Extract the [X, Y] coordinate from the center of the cell holding the provided text.  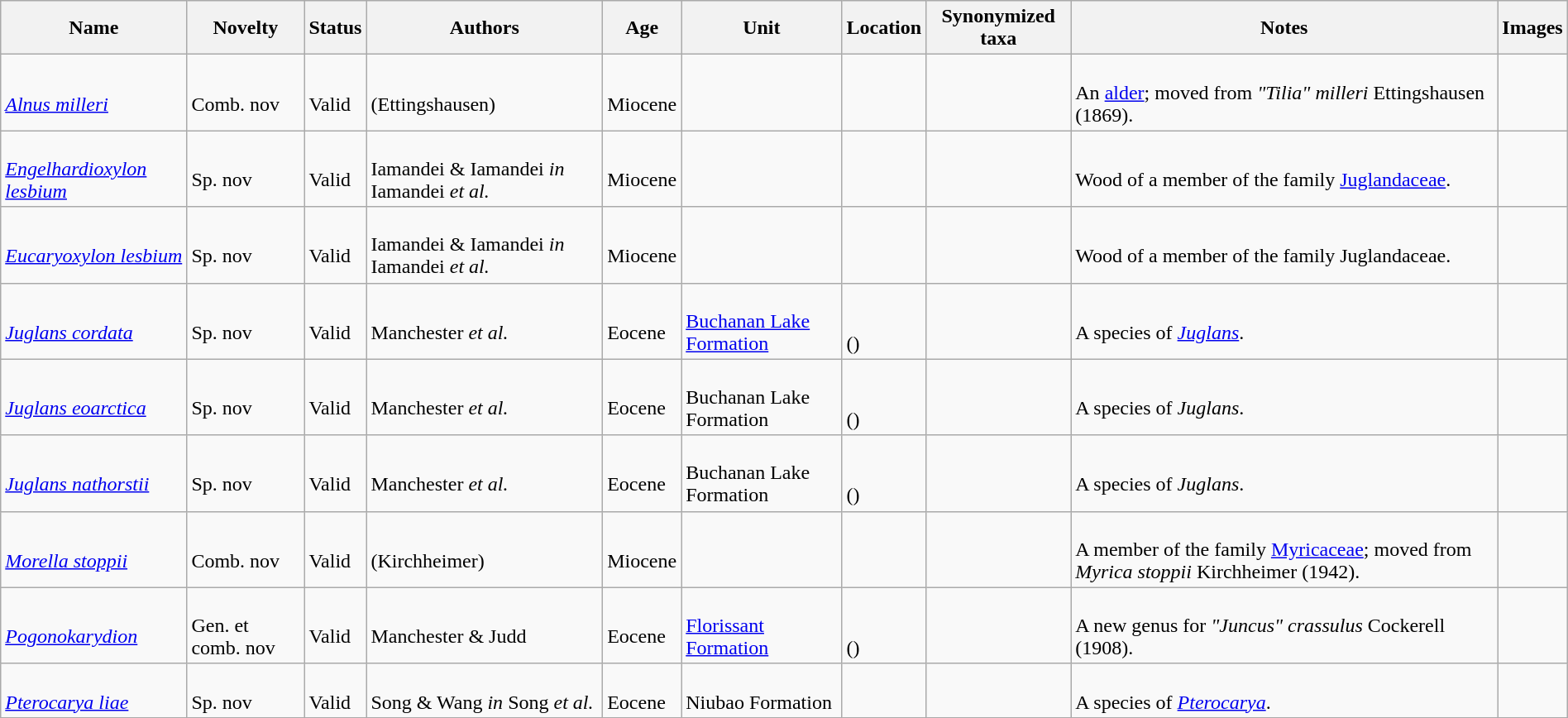
A species of Pterocarya. [1284, 690]
Juglans cordata [94, 321]
Manchester & Judd [485, 625]
Age [642, 28]
Morella stoppii [94, 549]
Unit [762, 28]
Status [336, 28]
Juglans nathorstii [94, 473]
An alder; moved from "Tilia" milleri Ettingshausen (1869). [1284, 93]
Juglans eoarctica [94, 397]
Images [1532, 28]
Pogonokarydion [94, 625]
Gen. et comb. nov [246, 625]
Engelhardioxylon lesbium [94, 169]
Name [94, 28]
A new genus for "Juncus" crassulus Cockerell (1908). [1284, 625]
Location [884, 28]
Novelty [246, 28]
(Ettingshausen) [485, 93]
Synonymized taxa [999, 28]
Alnus milleri [94, 93]
Authors [485, 28]
Notes [1284, 28]
A member of the family Myricaceae; moved from Myrica stoppii Kirchheimer (1942). [1284, 549]
Pterocarya liae [94, 690]
Song & Wang in Song et al. [485, 690]
Niubao Formation [762, 690]
Eucaryoxylon lesbium [94, 245]
(Kirchheimer) [485, 549]
Florissant Formation [762, 625]
